Scan for the cell matching the given text and deliver its [X, Y] coordinate at center. 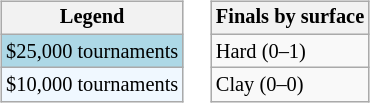
Legend [92, 18]
$10,000 tournaments [92, 85]
Hard (0–1) [290, 51]
$25,000 tournaments [92, 51]
Finals by surface [290, 18]
Clay (0–0) [290, 85]
